Output the [X, Y] coordinate of the center of the cell containing the given text.  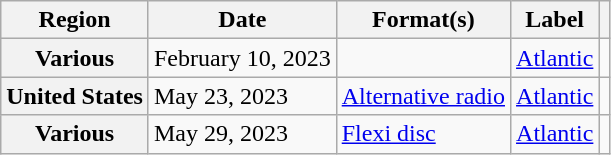
Label [555, 20]
United States [75, 96]
May 23, 2023 [242, 96]
May 29, 2023 [242, 134]
Flexi disc [423, 134]
Format(s) [423, 20]
Region [75, 20]
Alternative radio [423, 96]
February 10, 2023 [242, 58]
Date [242, 20]
